Capture the cell that displays the provided text and extract its [x, y] central coordinate. 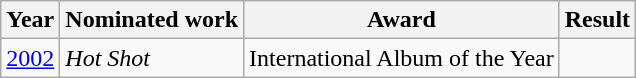
International Album of the Year [402, 58]
Result [597, 20]
Nominated work [152, 20]
2002 [30, 58]
Award [402, 20]
Hot Shot [152, 58]
Year [30, 20]
